Pinpoint the cell where the given text exists, returning its [X, Y] midpoint coordinate. 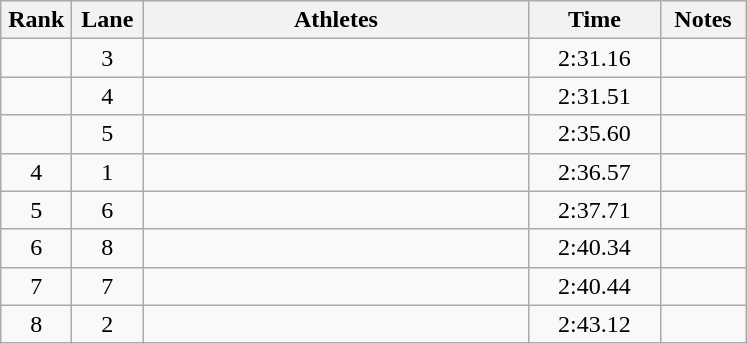
2:43.12 [594, 324]
2:35.60 [594, 134]
Athletes [336, 20]
2:31.51 [594, 96]
Lane [108, 20]
Notes [703, 20]
2:31.16 [594, 58]
2:40.34 [594, 248]
3 [108, 58]
Time [594, 20]
Rank [36, 20]
1 [108, 172]
2:40.44 [594, 286]
2:37.71 [594, 210]
2:36.57 [594, 172]
2 [108, 324]
